Find where the given text appears and provide that cell's center as [x, y] coordinate. 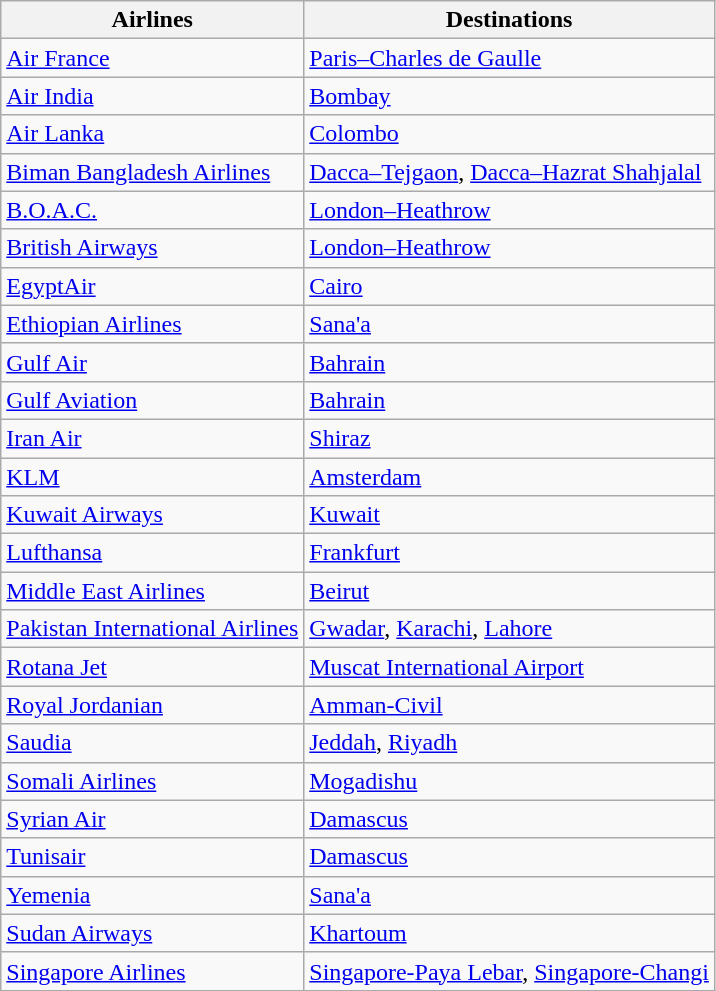
Amman-Civil [510, 705]
KLM [152, 477]
Air Lanka [152, 134]
Frankfurt [510, 553]
Singapore-Paya Lebar, Singapore-Changi [510, 971]
B.O.A.C. [152, 210]
Lufthansa [152, 553]
Khartoum [510, 933]
Air France [152, 58]
Cairo [510, 286]
Kuwait Airways [152, 515]
Colombo [510, 134]
Airlines [152, 20]
Gulf Air [152, 362]
Bombay [510, 96]
Singapore Airlines [152, 971]
Gulf Aviation [152, 400]
Beirut [510, 591]
Somali Airlines [152, 781]
Royal Jordanian [152, 705]
Pakistan International Airlines [152, 629]
Paris–Charles de Gaulle [510, 58]
Syrian Air [152, 819]
Destinations [510, 20]
British Airways [152, 248]
Dacca–Tejgaon, Dacca–Hazrat Shahjalal [510, 172]
Ethiopian Airlines [152, 324]
Tunisair [152, 857]
Jeddah, Riyadh [510, 743]
Biman Bangladesh Airlines [152, 172]
Amsterdam [510, 477]
Air India [152, 96]
Middle East Airlines [152, 591]
Sudan Airways [152, 933]
Gwadar, Karachi, Lahore [510, 629]
Shiraz [510, 438]
EgyptAir [152, 286]
Saudia [152, 743]
Rotana Jet [152, 667]
Mogadishu [510, 781]
Iran Air [152, 438]
Kuwait [510, 515]
Muscat International Airport [510, 667]
Yemenia [152, 895]
